For the text-containing cell, return its midpoint in (X, Y) coordinate format. 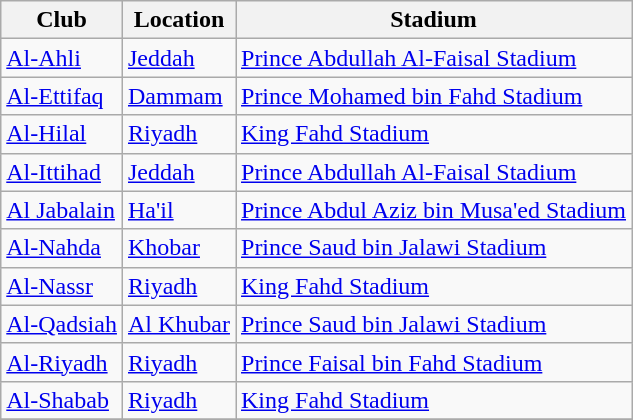
Khobar (178, 248)
Al-Qadsiah (62, 324)
Al-Ettifaq (62, 96)
Al-Ittihad (62, 172)
Al-Shabab (62, 400)
Prince Mohamed bin Fahd Stadium (434, 96)
Prince Faisal bin Fahd Stadium (434, 362)
Al Khubar (178, 324)
Al-Ahli (62, 58)
Stadium (434, 20)
Al-Hilal (62, 134)
Ha'il (178, 210)
Al-Riyadh (62, 362)
Prince Abdul Aziz bin Musa'ed Stadium (434, 210)
Al-Nassr (62, 286)
Dammam (178, 96)
Al-Nahda (62, 248)
Al Jabalain (62, 210)
Location (178, 20)
Club (62, 20)
